Detect which cell encompasses the target text, then output its [X, Y] center coordinate. 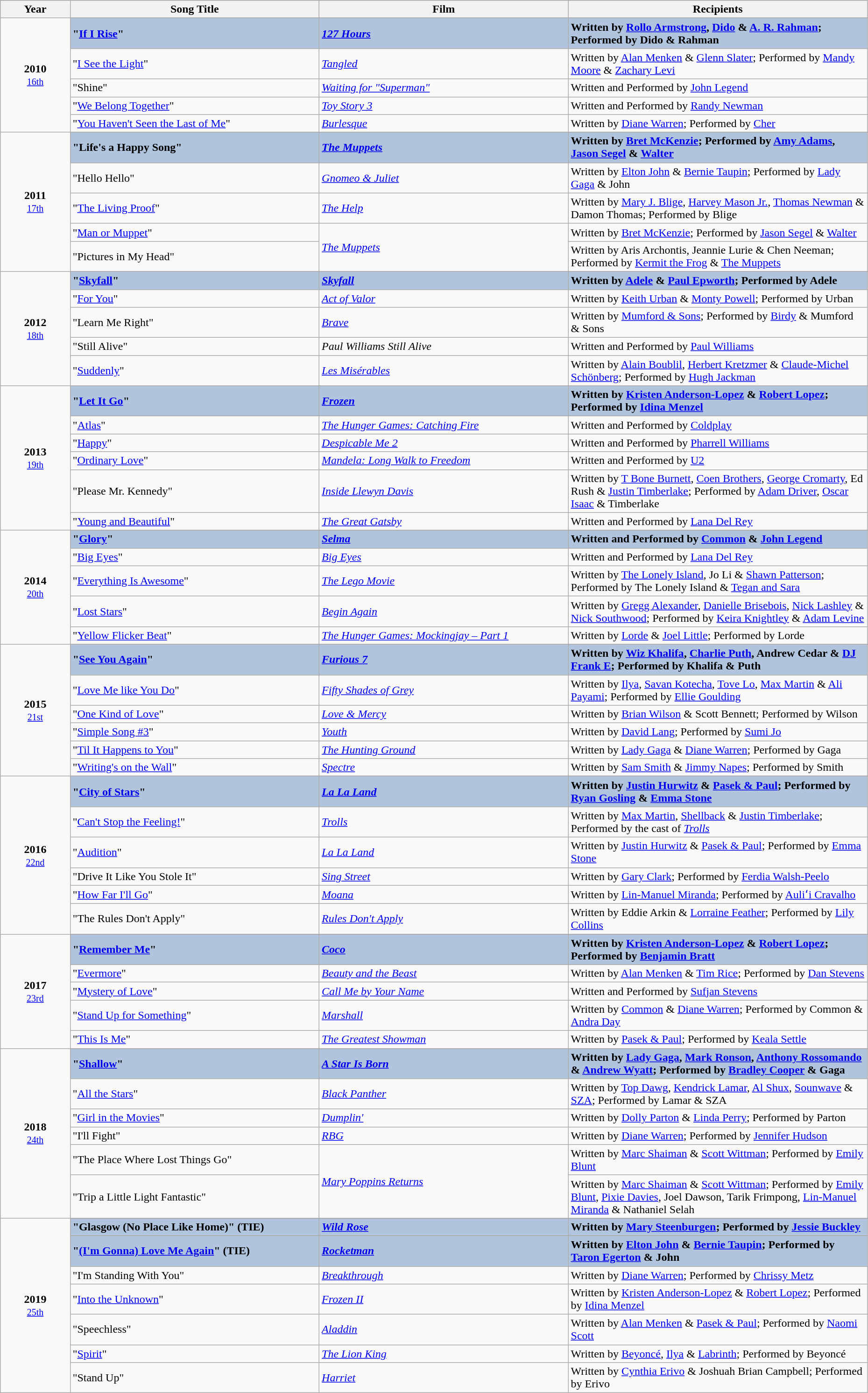
Big Eyes [444, 557]
Written by Aris Archontis, Jeannie Lurie & Chen Neeman; Performed by Kermit the Frog & The Muppets [718, 256]
Sing Street [444, 876]
"The Living Proof" [194, 208]
"You Haven't Seen the Last of Me" [194, 123]
Written by Lady Gaga, Mark Ronson, Anthony Rossomando & Andrew Wyatt; Performed by Bradley Cooper & Gaga [718, 1063]
Moana [444, 895]
Gnomeo & Juliet [444, 178]
Film [444, 9]
Written and Performed by Pharrell Williams [718, 443]
"Love Me like You Do" [194, 689]
Youth [444, 732]
Black Panther [444, 1094]
"Stand Up" [194, 1378]
Written by Gregg Alexander, Danielle Brisebois, Nick Lashley & Nick Southwood; Performed by Keira Knightley & Adam Levine [718, 611]
Rocketman [444, 1251]
"The Rules Don't Apply" [194, 919]
"Learn Me Right" [194, 322]
The Lego Movie [444, 581]
"Simple Song #3" [194, 732]
Written by Lorde & Joel Little; Performed by Lorde [718, 635]
Begin Again [444, 611]
Written by Lin-Manuel Miranda; Performed by Auliʻi Cravalho [718, 895]
"(I'm Gonna) Love Me Again" (TIE) [194, 1251]
"This Is Me" [194, 1039]
Written by Gary Clark; Performed by Ferdia Walsh-Peelo [718, 876]
Written by Beyoncé, Ilya & Labrinth; Performed by Beyoncé [718, 1354]
Toy Story 3 [444, 106]
"Mystery of Love" [194, 991]
"Still Alive" [194, 347]
"See You Again" [194, 660]
Written and Performed by Paul Williams [718, 347]
201016th [35, 75]
Written by Bret McKenzie; Performed by Jason Segel & Walter [718, 232]
Written and Performed by Common & John Legend [718, 539]
Written by Bret McKenzie; Performed by Amy Adams, Jason Segel & Walter [718, 148]
Written by Mumford & Sons; Performed by Birdy & Mumford & Sons [718, 322]
"Shallow" [194, 1063]
"Trip a Little Light Fantastic" [194, 1196]
Mary Poppins Returns [444, 1181]
Song Title [194, 9]
"Drive It Like You Stole It" [194, 876]
"Life's a Happy Song" [194, 148]
"Lost Stars" [194, 611]
Call Me by Your Name [444, 991]
Tangled [444, 64]
Written by Alan Menken & Glenn Slater; Performed by Mandy Moore & Zachary Levi [718, 64]
Written by Common & Diane Warren; Performed by Common & Andra Day [718, 1016]
"Pictures in My Head" [194, 256]
The Hunger Games: Mockingjay – Part 1 [444, 635]
"We Belong Together" [194, 106]
201319th [35, 458]
Marshall [444, 1016]
Skyfall [444, 280]
201420th [35, 587]
"The Place Where Lost Things Go" [194, 1159]
Rules Don't Apply [444, 919]
Written by Adele & Paul Epworth; Performed by Adele [718, 280]
The Great Gatsby [444, 521]
Recipients [718, 9]
"Into the Unknown" [194, 1300]
"Til It Happens to You" [194, 750]
Written by Mary Steenburgen; Performed by Jessie Buckley [718, 1227]
RBG [444, 1136]
Beauty and the Beast [444, 974]
"Atlas" [194, 425]
"Can't Stop the Feeling!" [194, 822]
Trolls [444, 822]
201824th [35, 1133]
Written by David Lang; Performed by Sumi Jo [718, 732]
Written by The Lonely Island, Jo Li & Shawn Patterson; Performed by The Lonely Island & Tegan and Sara [718, 581]
Written by Cynthia Erivo & Joshuah Brian Campbell; Performed by Erivo [718, 1378]
"Speechless" [194, 1329]
Written by Justin Hurwitz & Pasek & Paul; Performed by Ryan Gosling & Emma Stone [718, 791]
201925th [35, 1305]
"Skyfall" [194, 280]
Harriet [444, 1378]
201218th [35, 328]
"Girl in the Movies" [194, 1118]
Frozen II [444, 1300]
Despicable Me 2 [444, 443]
201723rd [35, 991]
Selma [444, 539]
Written by Ilya, Savan Kotecha, Tove Lo, Max Martin & Ali Payami; Performed by Ellie Goulding [718, 689]
The Lion King [444, 1354]
"Let It Go" [194, 401]
"Suddenly" [194, 371]
Written by Top Dawg, Kendrick Lamar, Al Shux, Sounwave & SZA; Performed by Lamar & SZA [718, 1094]
Written and Performed by Randy Newman [718, 106]
The Greatest Showman [444, 1039]
"City of Stars" [194, 791]
Written by Sam Smith & Jimmy Napes; Performed by Smith [718, 768]
Written and Performed by Sufjan Stevens [718, 991]
201117th [35, 202]
Written by Lady Gaga & Diane Warren; Performed by Gaga [718, 750]
Written by Marc Shaiman & Scott Wittman; Performed by Emily Blunt [718, 1159]
201622nd [35, 855]
"Spirit" [194, 1354]
"Big Eyes" [194, 557]
Written and Performed by Coldplay [718, 425]
"Man or Muppet" [194, 232]
"Remember Me" [194, 949]
"Young and Beautiful" [194, 521]
Written by Eddie Arkin & Lorraine Feather; Performed by Lily Collins [718, 919]
Written by Diane Warren; Performed by Chrissy Metz [718, 1275]
Written by Alain Boublil, Herbert Kretzmer & Claude-Michel Schönberg; Performed by Hugh Jackman [718, 371]
Written by Elton John & Bernie Taupin; Performed by Lady Gaga & John [718, 178]
"Ordinary Love" [194, 461]
Spectre [444, 768]
"Happy" [194, 443]
Written by Wiz Khalifa, Charlie Puth, Andrew Cedar & DJ Frank E; Performed by Khalifa & Puth [718, 660]
"Glasgow (No Place Like Home)" (TIE) [194, 1227]
Written by Mary J. Blige, Harvey Mason Jr., Thomas Newman & Damon Thomas; Performed by Blige [718, 208]
"If I Rise" [194, 34]
Written by Brian Wilson & Scott Bennett; Performed by Wilson [718, 714]
Written by Marc Shaiman & Scott Wittman; Performed by Emily Blunt, Pixie Davies, Joel Dawson, Tarik Frimpong, Lin-Manuel Miranda & Nathaniel Selah [718, 1196]
127 Hours [444, 34]
"One Kind of Love" [194, 714]
Coco [444, 949]
Written and Performed by John Legend [718, 88]
Fifty Shades of Grey [444, 689]
Aladdin [444, 1329]
Burlesque [444, 123]
Written by Max Martin, Shellback & Justin Timberlake; Performed by the cast of Trolls [718, 822]
Written by Dolly Parton & Linda Perry; Performed by Parton [718, 1118]
Frozen [444, 401]
Written by Kristen Anderson-Lopez & Robert Lopez; Performed by Benjamin Bratt [718, 949]
Dumplin' [444, 1118]
The Help [444, 208]
Mandela: Long Walk to Freedom [444, 461]
"How Far I'll Go" [194, 895]
Furious 7 [444, 660]
"All the Stars" [194, 1094]
Love & Mercy [444, 714]
Written by Keith Urban & Monty Powell; Performed by Urban [718, 298]
Brave [444, 322]
Les Misérables [444, 371]
Inside Llewyn Davis [444, 491]
"Hello Hello" [194, 178]
The Hunger Games: Catching Fire [444, 425]
Written by Alan Menken & Tim Rice; Performed by Dan Stevens [718, 974]
Year [35, 9]
"Shine" [194, 88]
"Stand Up for Something" [194, 1016]
Written by Justin Hurwitz & Pasek & Paul; Performed by Emma Stone [718, 852]
The Hunting Ground [444, 750]
Written by Elton John & Bernie Taupin; Performed by Taron Egerton & John [718, 1251]
"Writing's on the Wall" [194, 768]
201521st [35, 710]
Breakthrough [444, 1275]
"I'm Standing With You" [194, 1275]
"I'll Fight" [194, 1136]
Paul Williams Still Alive [444, 347]
"For You" [194, 298]
Written by Pasek & Paul; Performed by Keala Settle [718, 1039]
"Please Mr. Kennedy" [194, 491]
"I See the Light" [194, 64]
Written and Performed by U2 [718, 461]
Act of Valor [444, 298]
Written by T Bone Burnett, Coen Brothers, George Cromarty, Ed Rush & Justin Timberlake; Performed by Adam Driver, Oscar Isaac & Timberlake [718, 491]
"Audition" [194, 852]
"Glory" [194, 539]
A Star Is Born [444, 1063]
Wild Rose [444, 1227]
Written by Diane Warren; Performed by Jennifer Hudson [718, 1136]
"Evermore" [194, 974]
Waiting for "Superman" [444, 88]
"Everything Is Awesome" [194, 581]
Written by Alan Menken & Pasek & Paul; Performed by Naomi Scott [718, 1329]
Written by Diane Warren; Performed by Cher [718, 123]
Written by Rollo Armstrong, Dido & A. R. Rahman; Performed by Dido & Rahman [718, 34]
"Yellow Flicker Beat" [194, 635]
